Search for the cell housing the specified text and yield its (x, y) center coordinate. 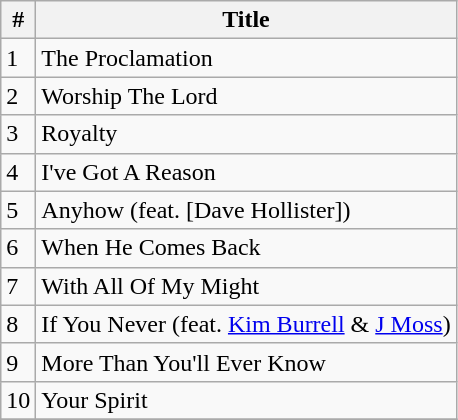
Worship The Lord (246, 96)
2 (18, 96)
9 (18, 362)
5 (18, 210)
6 (18, 248)
Your Spirit (246, 400)
Title (246, 20)
More Than You'll Ever Know (246, 362)
Anyhow (feat. [Dave Hollister]) (246, 210)
I've Got A Reason (246, 172)
When He Comes Back (246, 248)
1 (18, 58)
8 (18, 324)
4 (18, 172)
# (18, 20)
Royalty (246, 134)
The Proclamation (246, 58)
3 (18, 134)
With All Of My Might (246, 286)
If You Never (feat. Kim Burrell & J Moss) (246, 324)
10 (18, 400)
7 (18, 286)
